Locate the cell with the specified text and output its (x, y) center coordinate. 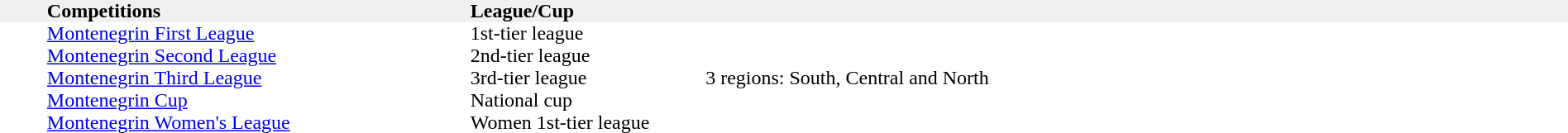
Competitions (259, 12)
Montenegrin Third League (259, 78)
2nd-tier league (588, 56)
1st-tier league (588, 33)
Montenegrin Cup (259, 101)
Montenegrin First League (259, 33)
3rd-tier league (588, 78)
3 regions: South, Central and North (1136, 78)
League/Cup (588, 12)
National cup (588, 101)
Montenegrin Second League (259, 56)
